Search for the cell housing the specified text and yield its [x, y] center coordinate. 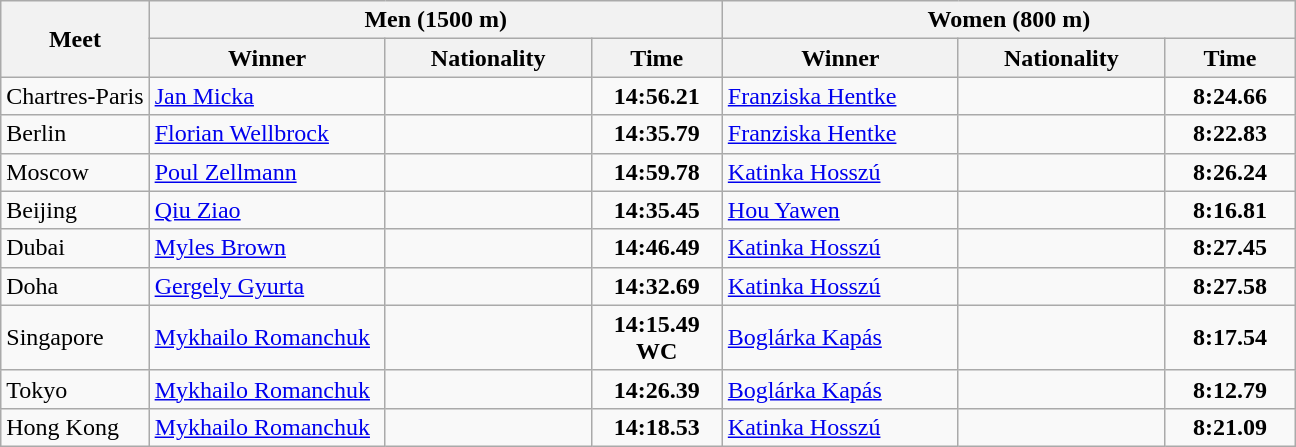
Berlin [75, 134]
Dubai [75, 248]
14:59.78 [656, 172]
8:12.79 [1230, 389]
Tokyo [75, 389]
8:27.58 [1230, 286]
8:21.09 [1230, 427]
Gergely Gyurta [267, 286]
Meet [75, 39]
Hou Yawen [840, 210]
Hong Kong [75, 427]
Beijing [75, 210]
14:32.69 [656, 286]
14:46.49 [656, 248]
Women (800 m) [1008, 20]
8:22.83 [1230, 134]
Moscow [75, 172]
Poul Zellmann [267, 172]
8:27.45 [1230, 248]
Jan Micka [267, 96]
8:24.66 [1230, 96]
Florian Wellbrock [267, 134]
14:26.39 [656, 389]
8:16.81 [1230, 210]
14:35.79 [656, 134]
14:15.49 WC [656, 338]
8:26.24 [1230, 172]
14:18.53 [656, 427]
Men (1500 m) [436, 20]
14:56.21 [656, 96]
14:35.45 [656, 210]
Chartres-Paris [75, 96]
8:17.54 [1230, 338]
Qiu Ziao [267, 210]
Myles Brown [267, 248]
Singapore [75, 338]
Doha [75, 286]
